Scan for the cell matching the given text and deliver its (x, y) coordinate at center. 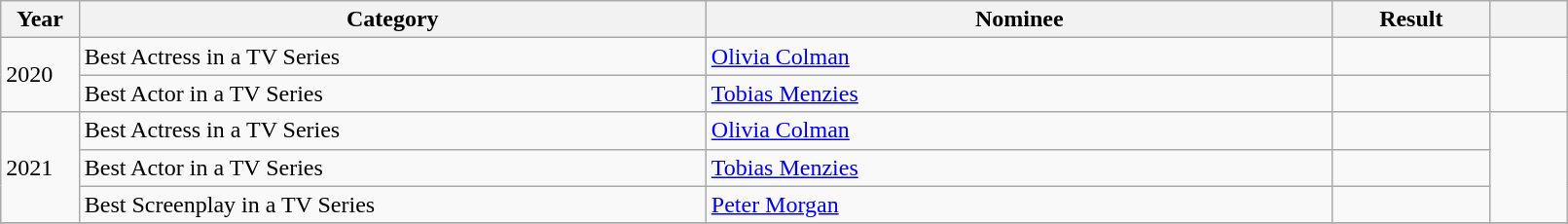
Best Screenplay in a TV Series (392, 205)
Peter Morgan (1019, 205)
Year (40, 19)
2021 (40, 168)
Category (392, 19)
2020 (40, 75)
Nominee (1019, 19)
Result (1411, 19)
